From the cell containing the given text, extract its center point as (x, y) coordinate. 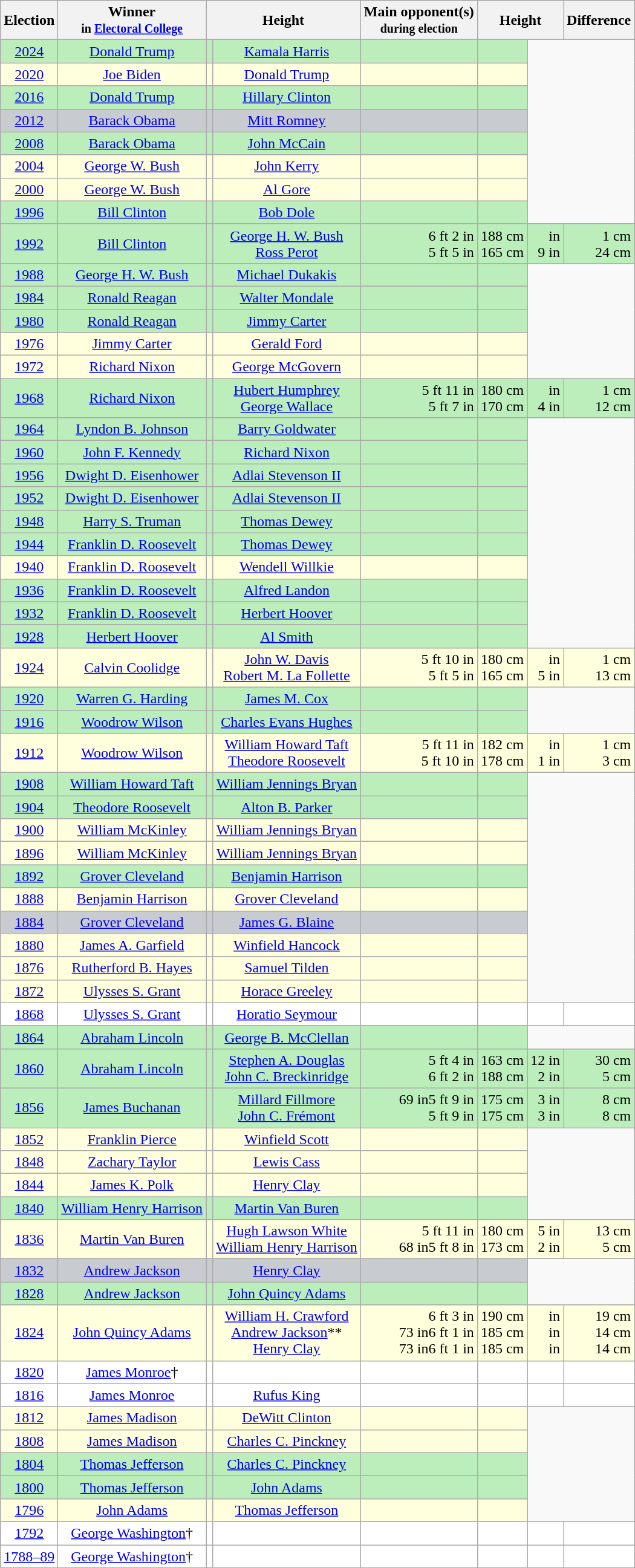
1968 (29, 398)
2000 (29, 189)
69 in5 ft 9 in5 ft 9 in (418, 1108)
Lewis Cass (287, 1162)
1856 (29, 1108)
Winfield Hancock (287, 945)
1824 (29, 1333)
George B. McClellan (287, 1037)
1836 (29, 1240)
Samuel Tilden (287, 968)
1948 (29, 521)
Joe Biden (132, 74)
1904 (29, 807)
1876 (29, 968)
5 ft 4 in6 ft 2 in (418, 1068)
5 ft 11 in5 ft 10 in (418, 753)
1900 (29, 830)
in9 in (545, 243)
190 cm185 cm185 cm (502, 1333)
1844 (29, 1185)
Main opponent(s)during election (418, 21)
1788–89 (29, 1556)
Alton B. Parker (287, 807)
in5 in (545, 668)
2004 (29, 166)
1912 (29, 753)
Calvin Coolidge (132, 668)
163 cm188 cm (502, 1068)
1976 (29, 344)
1932 (29, 613)
James K. Polk (132, 1185)
1880 (29, 945)
1928 (29, 636)
Hugh Lawson WhiteWilliam Henry Harrison (287, 1240)
1868 (29, 1014)
180 cm165 cm (502, 668)
1800 (29, 1487)
2012 (29, 120)
Theodore Roosevelt (132, 807)
in in in (545, 1333)
1828 (29, 1293)
Hillary Clinton (287, 97)
1864 (29, 1037)
1888 (29, 899)
John McCain (287, 143)
Rufus King (287, 1395)
George McGovern (287, 367)
6 ft 2 in5 ft 5 in (418, 243)
Wendell Willkie (287, 567)
2020 (29, 74)
13 cm5 cm (599, 1240)
2008 (29, 143)
Michael Dukakis (287, 275)
1884 (29, 922)
Winnerin Electoral College (132, 21)
1952 (29, 498)
Hubert Humphrey George Wallace (287, 398)
Walter Mondale (287, 298)
Franklin Pierce (132, 1139)
William Howard Taft (132, 784)
1964 (29, 429)
Lyndon B. Johnson (132, 429)
3 in3 in (545, 1108)
180 cm173 cm (502, 1240)
1960 (29, 452)
William Henry Harrison (132, 1208)
1812 (29, 1418)
Mitt Romney (287, 120)
1792 (29, 1533)
Rutherford B. Hayes (132, 968)
Harry S. Truman (132, 521)
in4 in (545, 398)
1992 (29, 243)
30 cm5 cm (599, 1068)
1 cm13 cm (599, 668)
John Kerry (287, 166)
1796 (29, 1510)
1 cm3 cm (599, 753)
in1 in (545, 753)
1940 (29, 567)
Warren G. Harding (132, 698)
1988 (29, 275)
1896 (29, 853)
James A. Garfield (132, 945)
William H. CrawfordAndrew Jackson**Henry Clay (287, 1333)
1908 (29, 784)
19 cm14 cm14 cm (599, 1333)
George H. W. Bush (132, 275)
William Howard TaftTheodore Roosevelt (287, 753)
175 cm175 cm (502, 1108)
182 cm178 cm (502, 753)
12 in2 in (545, 1068)
180 cm170 cm (502, 398)
Horatio Seymour (287, 1014)
Difference (599, 21)
1924 (29, 668)
1808 (29, 1441)
1804 (29, 1464)
James Monroe (132, 1395)
1984 (29, 298)
1832 (29, 1270)
1 cm24 cm (599, 243)
James M. Cox (287, 698)
6 ft 3 in73 in6 ft 1 in73 in6 ft 1 in (418, 1333)
1956 (29, 475)
1996 (29, 212)
1920 (29, 698)
James Buchanan (132, 1108)
Election (29, 21)
Barry Goldwater (287, 429)
DeWitt Clinton (287, 1418)
Charles Evans Hughes (287, 721)
1980 (29, 321)
Al Gore (287, 189)
1840 (29, 1208)
George H. W. Bush Ross Perot (287, 243)
1936 (29, 590)
1872 (29, 991)
1 cm12 cm (599, 398)
Zachary Taylor (132, 1162)
1916 (29, 721)
8 cm8 cm (599, 1108)
Gerald Ford (287, 344)
Millard FillmoreJohn C. Frémont (287, 1108)
5 ft 10 in5 ft 5 in (418, 668)
Kamala Harris (287, 51)
John F. Kennedy (132, 452)
1860 (29, 1068)
John W. Davis Robert M. La Follette (287, 668)
188 cm165 cm (502, 243)
1848 (29, 1162)
Winfield Scott (287, 1139)
1820 (29, 1372)
Stephen A. DouglasJohn C. Breckinridge (287, 1068)
1852 (29, 1139)
Horace Greeley (287, 991)
1972 (29, 367)
1892 (29, 876)
2024 (29, 51)
2016 (29, 97)
5 ft 11 in68 in5 ft 8 in (418, 1240)
1944 (29, 544)
Alfred Landon (287, 590)
5 ft 11 in5 ft 7 in (418, 398)
1816 (29, 1395)
James G. Blaine (287, 922)
5 in2 in (545, 1240)
Al Smith (287, 636)
James Monroe† (132, 1372)
Bob Dole (287, 212)
